Return [X, Y] of the center of cell containing provided text 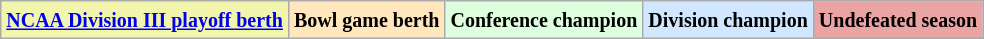
NCAA Division III playoff berth [145, 20]
Undefeated season [898, 20]
Division champion [728, 20]
Bowl game berth [366, 20]
Conference champion [544, 20]
